Output the (X, Y) coordinate of the center of the cell containing the given text.  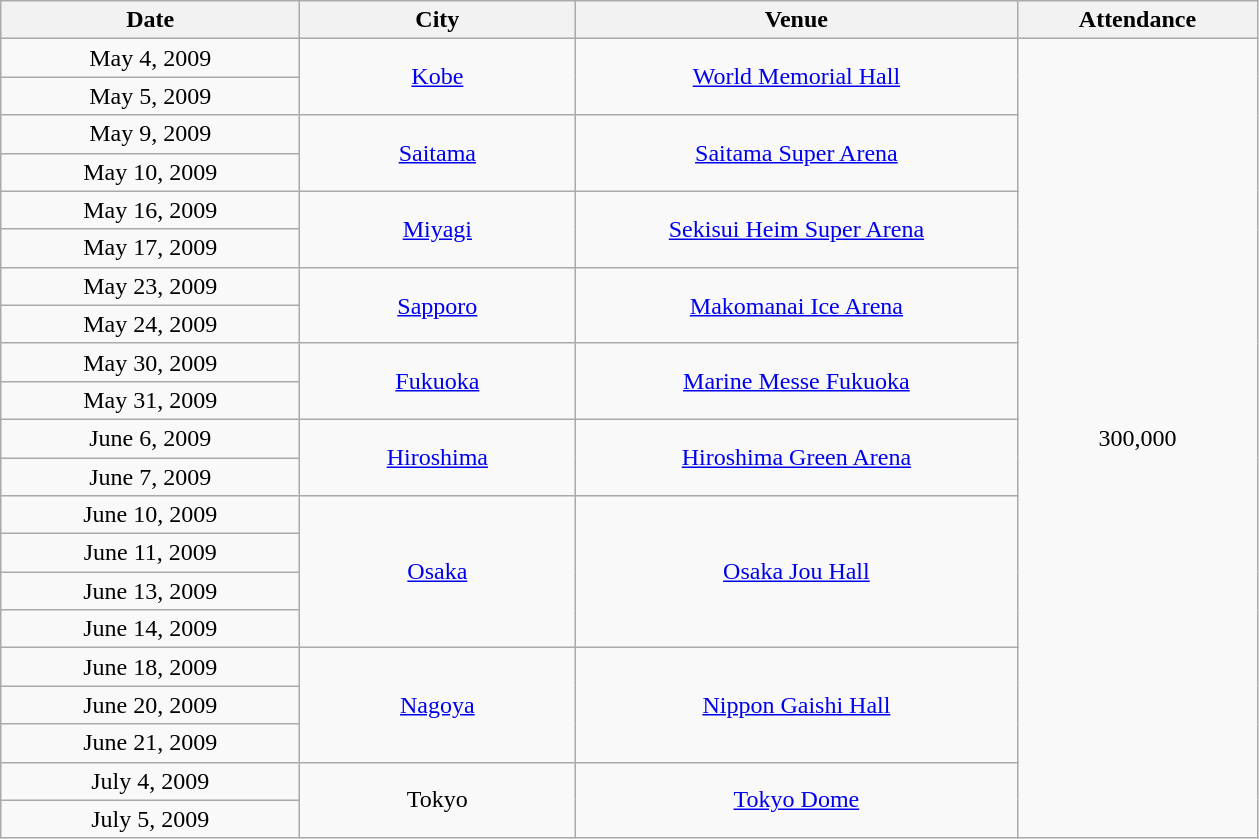
Osaka Jou Hall (796, 572)
May 16, 2009 (150, 210)
Hiroshima (438, 457)
May 23, 2009 (150, 286)
June 13, 2009 (150, 591)
Kobe (438, 77)
Nippon Gaishi Hall (796, 705)
Marine Messe Fukuoka (796, 381)
300,000 (1138, 438)
May 9, 2009 (150, 134)
May 17, 2009 (150, 248)
World Memorial Hall (796, 77)
Miyagi (438, 229)
June 18, 2009 (150, 667)
Date (150, 20)
June 20, 2009 (150, 705)
May 5, 2009 (150, 96)
City (438, 20)
Attendance (1138, 20)
June 21, 2009 (150, 743)
May 4, 2009 (150, 58)
May 31, 2009 (150, 400)
June 11, 2009 (150, 553)
July 5, 2009 (150, 819)
May 30, 2009 (150, 362)
Osaka (438, 572)
Tokyo (438, 800)
June 14, 2009 (150, 629)
Fukuoka (438, 381)
Venue (796, 20)
June 10, 2009 (150, 515)
May 24, 2009 (150, 324)
June 6, 2009 (150, 438)
Tokyo Dome (796, 800)
June 7, 2009 (150, 477)
Hiroshima Green Arena (796, 457)
Sapporo (438, 305)
Saitama (438, 153)
May 10, 2009 (150, 172)
Makomanai Ice Arena (796, 305)
Sekisui Heim Super Arena (796, 229)
July 4, 2009 (150, 781)
Nagoya (438, 705)
Saitama Super Arena (796, 153)
